Locate the cell with the specified text and output its [X, Y] center coordinate. 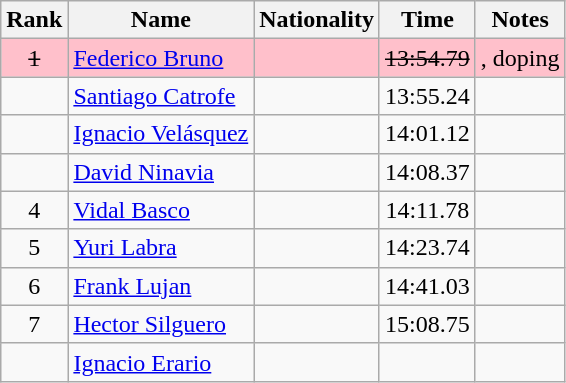
Ignacio Velásquez [161, 134]
Name [161, 20]
Santiago Catrofe [161, 96]
13:55.24 [427, 96]
Vidal Basco [161, 210]
Hector Silguero [161, 324]
14:01.12 [427, 134]
1 [34, 58]
Yuri Labra [161, 248]
4 [34, 210]
6 [34, 286]
14:23.74 [427, 248]
Frank Lujan [161, 286]
Nationality [317, 20]
, doping [520, 58]
5 [34, 248]
7 [34, 324]
14:08.37 [427, 172]
14:11.78 [427, 210]
Ignacio Erario [161, 362]
Federico Bruno [161, 58]
15:08.75 [427, 324]
14:41.03 [427, 286]
13:54.79 [427, 58]
Time [427, 20]
Rank [34, 20]
Notes [520, 20]
David Ninavia [161, 172]
